For the text-containing cell, return its midpoint in (X, Y) coordinate format. 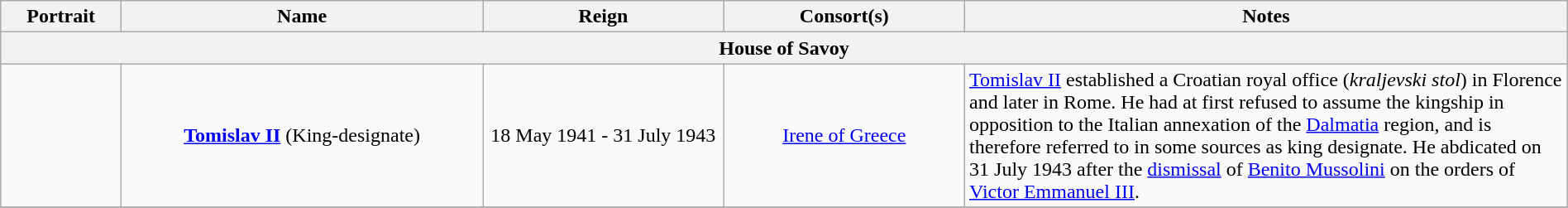
Name (301, 17)
House of Savoy (784, 48)
Notes (1267, 17)
Portrait (61, 17)
Irene of Greece (844, 136)
18 May 1941 - 31 July 1943 (604, 136)
Consort(s) (844, 17)
Tomislav II (King-designate) (301, 136)
Reign (604, 17)
